Search for the cell housing the specified text and yield its (X, Y) center coordinate. 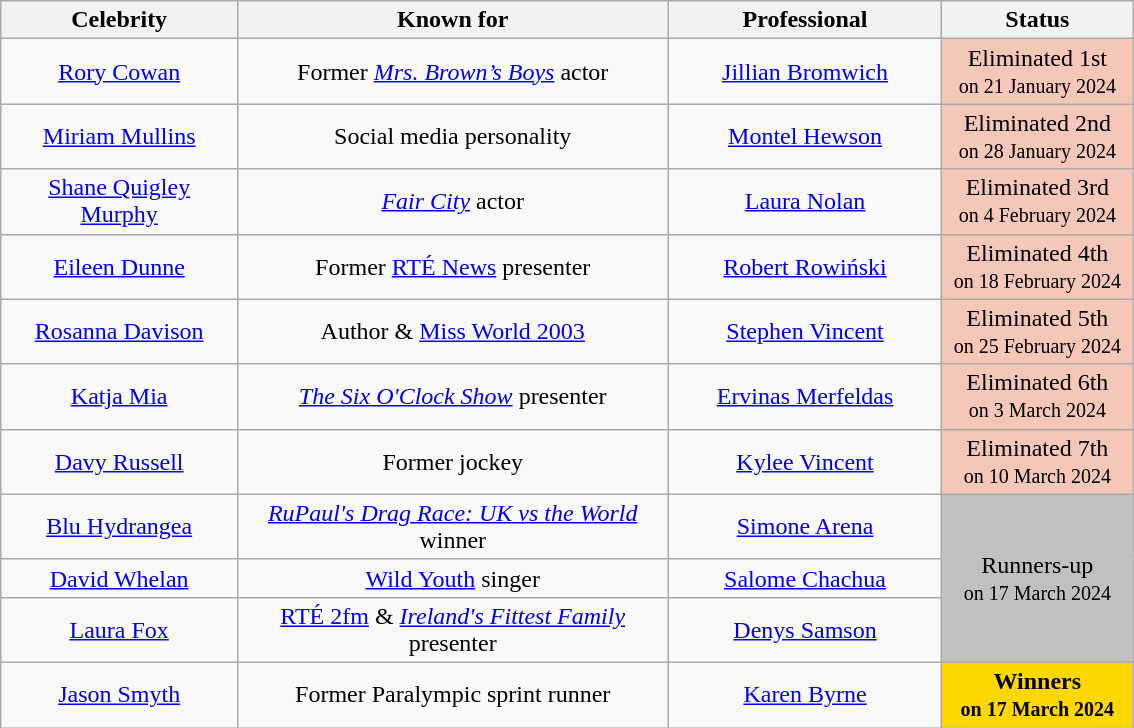
Eliminated 3rd on 4 February 2024 (1038, 202)
Eliminated 6th on 3 March 2024 (1038, 396)
Montel Hewson (805, 136)
Ervinas Merfeldas (805, 396)
Eliminated 7th on 10 March 2024 (1038, 462)
Professional (805, 20)
Eliminated 2nd on 28 January 2024 (1038, 136)
Author & Miss World 2003 (452, 332)
Known for (452, 20)
Celebrity (119, 20)
Runners-up on 17 March 2024 (1038, 578)
David Whelan (119, 578)
Former Paralympic sprint runner (452, 694)
Eliminated 4th on 18 February 2024 (1038, 266)
Stephen Vincent (805, 332)
Winners on 17 March 2024 (1038, 694)
Karen Byrne (805, 694)
Eliminated 1st on 21 January 2024 (1038, 72)
Katja Mia (119, 396)
Eliminated 5th on 25 February 2024 (1038, 332)
Wild Youth singer (452, 578)
Fair City actor (452, 202)
RuPaul's Drag Race: UK vs the World winner (452, 526)
Eileen Dunne (119, 266)
Miriam Mullins (119, 136)
Social media personality (452, 136)
Shane Quigley Murphy (119, 202)
Davy Russell (119, 462)
Laura Fox (119, 630)
Blu Hydrangea (119, 526)
The Six O'Clock Show presenter (452, 396)
Former jockey (452, 462)
Salome Chachua (805, 578)
Jason Smyth (119, 694)
Robert Rowiński (805, 266)
Former Mrs. Brown’s Boys actor (452, 72)
Denys Samson (805, 630)
Former RTÉ News presenter (452, 266)
Status (1038, 20)
Jillian Bromwich (805, 72)
Laura Nolan (805, 202)
Kylee Vincent (805, 462)
Rosanna Davison (119, 332)
RTÉ 2fm & Ireland's Fittest Family presenter (452, 630)
Rory Cowan (119, 72)
Simone Arena (805, 526)
